Locate the cell with the specified text and output its (x, y) center coordinate. 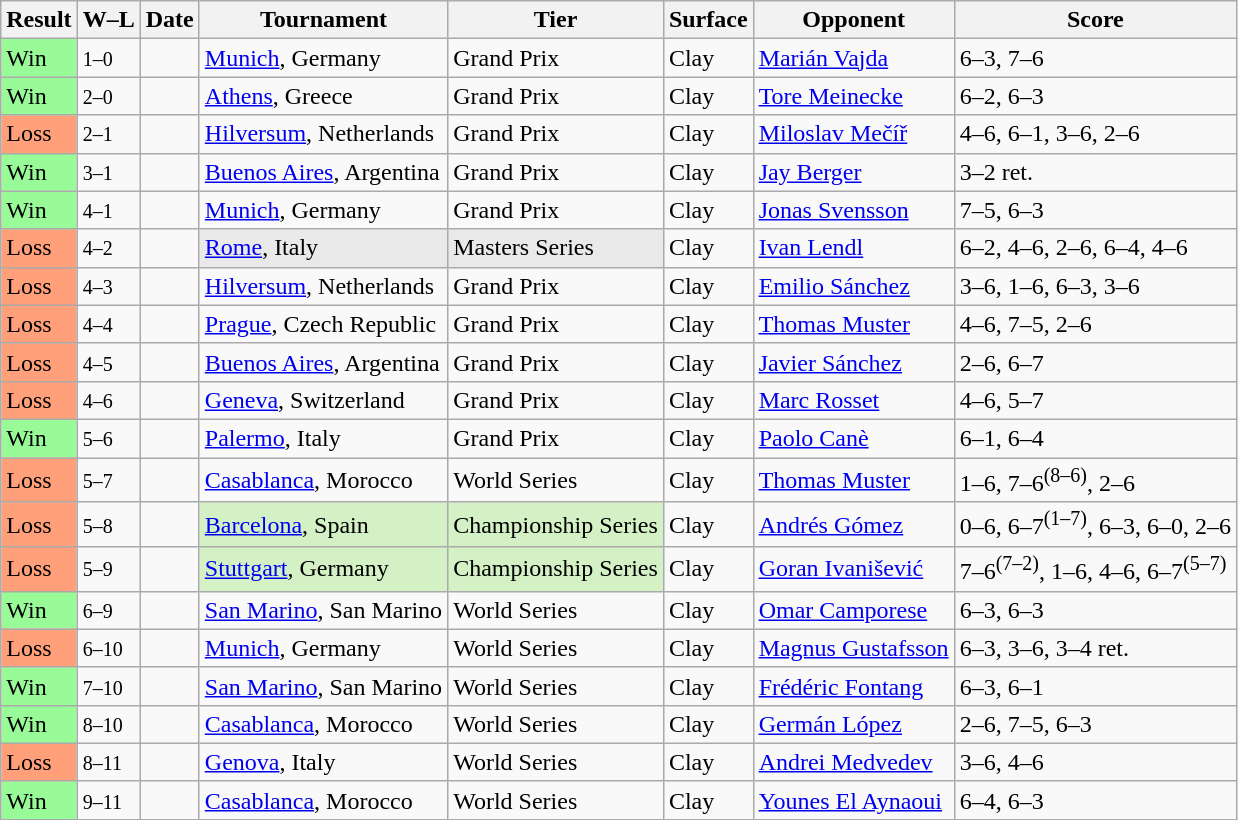
Tore Meinecke (854, 96)
6–3, 3–6, 3–4 ret. (1095, 648)
Genova, Italy (323, 762)
2–6, 7–5, 6–3 (1095, 724)
6–3, 6–3 (1095, 610)
4–4 (108, 324)
5–7 (108, 480)
6–9 (108, 610)
4–6, 6–1, 3–6, 2–6 (1095, 134)
3–6, 1–6, 6–3, 3–6 (1095, 286)
6–3, 7–6 (1095, 58)
4–2 (108, 248)
Tier (556, 20)
4–6, 7–5, 2–6 (1095, 324)
Magnus Gustafsson (854, 648)
6–10 (108, 648)
6–3, 6–1 (1095, 686)
7–6(7–2), 1–6, 4–6, 6–7(5–7) (1095, 570)
5–9 (108, 570)
Jonas Svensson (854, 210)
4–1 (108, 210)
2–6, 6–7 (1095, 362)
Prague, Czech Republic (323, 324)
4–6, 5–7 (1095, 400)
Ivan Lendl (854, 248)
W–L (108, 20)
Palermo, Italy (323, 438)
Miloslav Mečíř (854, 134)
2–0 (108, 96)
3–1 (108, 172)
Score (1095, 20)
Javier Sánchez (854, 362)
3–2 ret. (1095, 172)
Tournament (323, 20)
Goran Ivanišević (854, 570)
7–10 (108, 686)
2–1 (108, 134)
3–6, 4–6 (1095, 762)
Athens, Greece (323, 96)
5–8 (108, 524)
7–5, 6–3 (1095, 210)
6–4, 6–3 (1095, 800)
Barcelona, Spain (323, 524)
4–3 (108, 286)
1–6, 7–6(8–6), 2–6 (1095, 480)
Geneva, Switzerland (323, 400)
Paolo Canè (854, 438)
8–11 (108, 762)
Result (39, 20)
Omar Camporese (854, 610)
9–11 (108, 800)
Emilio Sánchez (854, 286)
Younes El Aynaoui (854, 800)
Frédéric Fontang (854, 686)
0–6, 6–7(1–7), 6–3, 6–0, 2–6 (1095, 524)
Masters Series (556, 248)
Stuttgart, Germany (323, 570)
5–6 (108, 438)
6–2, 6–3 (1095, 96)
6–2, 4–6, 2–6, 6–4, 4–6 (1095, 248)
4–6 (108, 400)
Marián Vajda (854, 58)
8–10 (108, 724)
Date (170, 20)
6–1, 6–4 (1095, 438)
4–5 (108, 362)
Andrei Medvedev (854, 762)
Andrés Gómez (854, 524)
1–0 (108, 58)
Surface (708, 20)
Marc Rosset (854, 400)
Rome, Italy (323, 248)
Opponent (854, 20)
Germán López (854, 724)
Jay Berger (854, 172)
